Provide the [X, Y] coordinate of the cell's center where the given text is located.  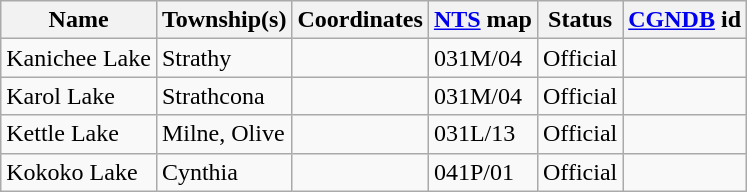
Coordinates [360, 20]
Kokoko Lake [79, 172]
Karol Lake [79, 96]
CGNDB id [685, 20]
Strathcona [224, 96]
NTS map [482, 20]
Kanichee Lake [79, 58]
Status [580, 20]
041P/01 [482, 172]
Township(s) [224, 20]
031L/13 [482, 134]
Kettle Lake [79, 134]
Name [79, 20]
Milne, Olive [224, 134]
Cynthia [224, 172]
Strathy [224, 58]
